Locate the cell with the specified text and output its (X, Y) center coordinate. 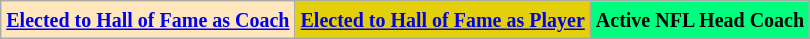
Active NFL Head Coach (700, 20)
Elected to Hall of Fame as Coach (148, 20)
Elected to Hall of Fame as Player (442, 20)
